Extract the (X, Y) coordinate from the center of the cell holding the provided text.  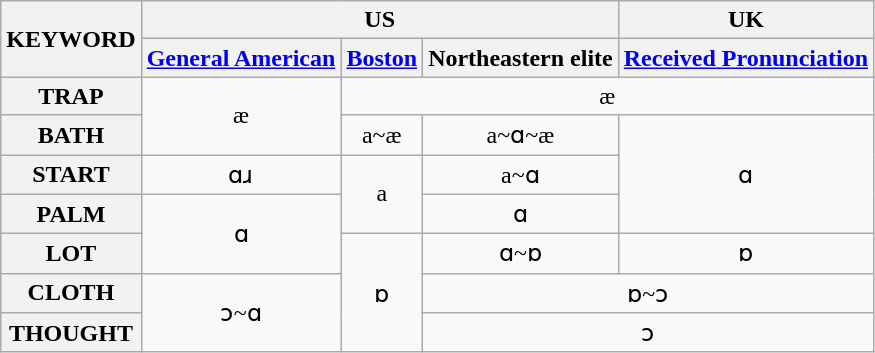
KEYWORD (71, 39)
TRAP (71, 96)
PALM (71, 214)
a~æ (382, 135)
UK (746, 20)
ɑ~ɒ (521, 254)
a~ɑ (521, 174)
a (382, 194)
ɒ~ɔ (648, 293)
BATH (71, 135)
Received Pronunciation (746, 58)
General American (241, 58)
Northeastern elite (521, 58)
LOT (71, 254)
ɔ~ɑ (241, 312)
a~ɑ~æ (521, 135)
ɑɹ (241, 174)
ɔ (648, 333)
THOUGHT (71, 333)
CLOTH (71, 293)
Boston (382, 58)
START (71, 174)
US (380, 20)
